Scan for the cell matching the given text and deliver its (x, y) coordinate at center. 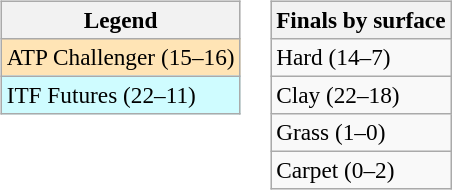
ITF Futures (22–11) (120, 95)
Grass (1–0) (361, 133)
Clay (22–18) (361, 95)
Hard (14–7) (361, 57)
Carpet (0–2) (361, 171)
ATP Challenger (15–16) (120, 57)
Legend (120, 20)
Finals by surface (361, 20)
